Search for the cell housing the specified text and yield its (X, Y) center coordinate. 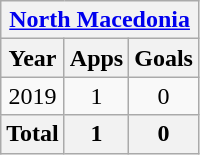
Total (33, 134)
North Macedonia (100, 20)
Year (33, 58)
2019 (33, 96)
Goals (164, 58)
Apps (96, 58)
